Pinpoint the cell where the given text exists, returning its (x, y) midpoint coordinate. 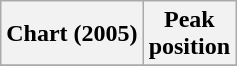
Peakposition (189, 34)
Chart (2005) (72, 34)
